From the cell containing the given text, extract its center point as [x, y] coordinate. 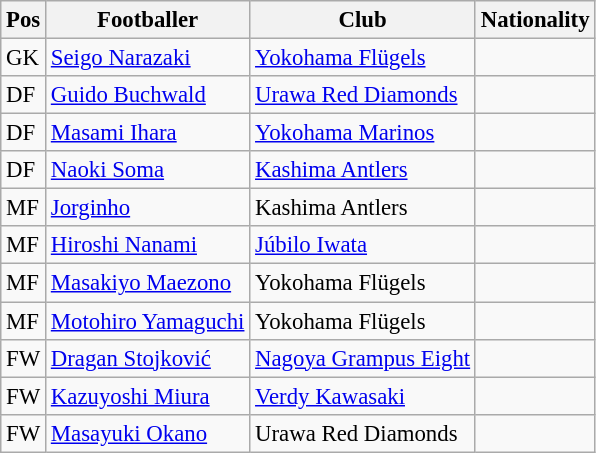
Júbilo Iwata [363, 245]
Nagoya Grampus Eight [363, 358]
Verdy Kawasaki [363, 396]
Yokohama Marinos [363, 133]
Masakiyo Maezono [148, 283]
Hiroshi Nanami [148, 245]
Guido Buchwald [148, 95]
Masami Ihara [148, 133]
Pos [24, 20]
Jorginho [148, 208]
Naoki Soma [148, 170]
Footballer [148, 20]
Nationality [534, 20]
Seigo Narazaki [148, 58]
Club [363, 20]
Masayuki Okano [148, 433]
Motohiro Yamaguchi [148, 321]
GK [24, 58]
Kazuyoshi Miura [148, 396]
Dragan Stojković [148, 358]
